For the text-containing cell, return its midpoint in [X, Y] coordinate format. 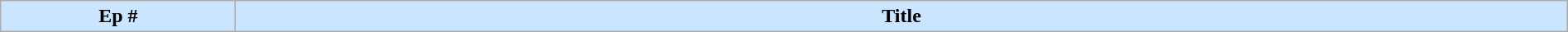
Ep # [118, 16]
Title [901, 16]
